Pinpoint the cell where the given text exists, returning its (x, y) midpoint coordinate. 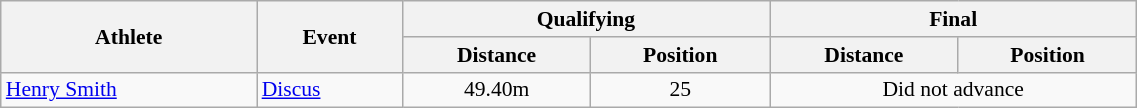
49.40m (496, 90)
Event (330, 36)
Discus (330, 90)
Qualifying (586, 19)
25 (680, 90)
Henry Smith (129, 90)
Did not advance (954, 90)
Final (954, 19)
Athlete (129, 36)
